Scan for the cell matching the given text and deliver its (x, y) coordinate at center. 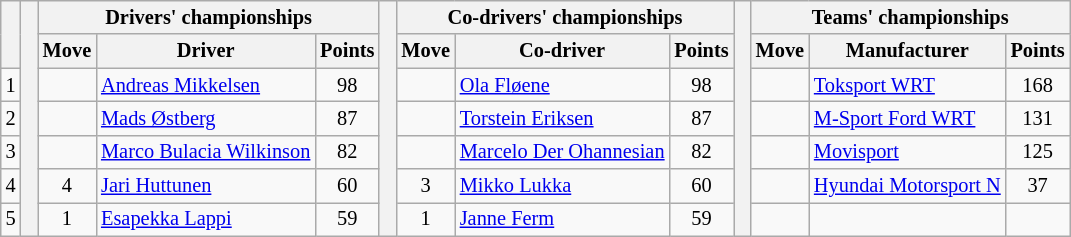
Drivers' championships (209, 17)
Teams' championships (910, 17)
Manufacturer (908, 51)
2 (11, 118)
Co-driver (562, 51)
Esapekka Lappi (206, 219)
Mads Østberg (206, 118)
Ola Fløene (562, 85)
M-Sport Ford WRT (908, 118)
Mikko Lukka (562, 186)
Marcelo Der Ohannesian (562, 152)
Torstein Eriksen (562, 118)
Janne Ferm (562, 219)
5 (11, 219)
Toksport WRT (908, 85)
Driver (206, 51)
Movisport (908, 152)
Marco Bulacia Wilkinson (206, 152)
Jari Huttunen (206, 186)
131 (1038, 118)
168 (1038, 85)
125 (1038, 152)
Co-drivers' championships (564, 17)
Hyundai Motorsport N (908, 186)
Andreas Mikkelsen (206, 85)
37 (1038, 186)
